For the text-containing cell, return its midpoint in [x, y] coordinate format. 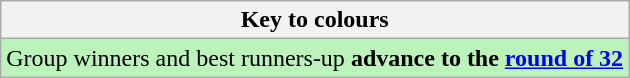
Group winners and best runners-up advance to the round of 32 [315, 58]
Key to colours [315, 20]
